Return the (X, Y) coordinate for the center point of the cell that contains the specified text.  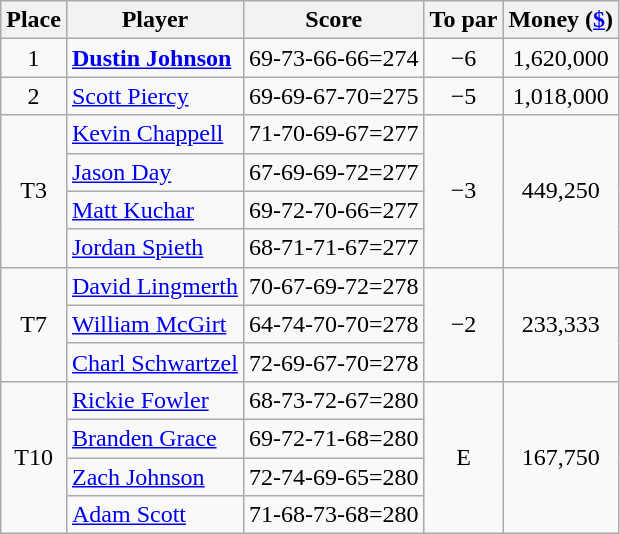
Player (154, 20)
Scott Piercy (154, 96)
68-73-72-67=280 (334, 400)
Dustin Johnson (154, 58)
E (464, 457)
−5 (464, 96)
67-69-69-72=277 (334, 172)
Score (334, 20)
−3 (464, 191)
64-74-70-70=278 (334, 324)
1,018,000 (561, 96)
Matt Kuchar (154, 210)
1,620,000 (561, 58)
Kevin Chappell (154, 134)
72-69-67-70=278 (334, 362)
68-71-71-67=277 (334, 248)
72-74-69-65=280 (334, 477)
Adam Scott (154, 515)
1 (34, 58)
T3 (34, 191)
Jason Day (154, 172)
To par (464, 20)
69-69-67-70=275 (334, 96)
Branden Grace (154, 438)
Money ($) (561, 20)
233,333 (561, 324)
David Lingmerth (154, 286)
70-67-69-72=278 (334, 286)
Charl Schwartzel (154, 362)
69-72-70-66=277 (334, 210)
Zach Johnson (154, 477)
T7 (34, 324)
71-68-73-68=280 (334, 515)
−6 (464, 58)
69-72-71-68=280 (334, 438)
71-70-69-67=277 (334, 134)
Place (34, 20)
167,750 (561, 457)
449,250 (561, 191)
Rickie Fowler (154, 400)
−2 (464, 324)
69-73-66-66=274 (334, 58)
T10 (34, 457)
2 (34, 96)
William McGirt (154, 324)
Jordan Spieth (154, 248)
